Pinpoint the cell where the given text exists, returning its (X, Y) midpoint coordinate. 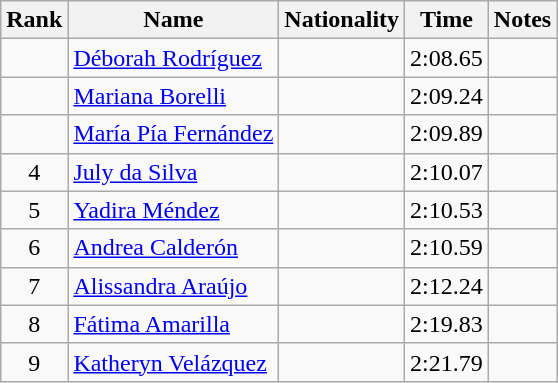
Rank (34, 20)
Fátima Amarilla (174, 324)
2:12.24 (447, 286)
Andrea Calderón (174, 248)
2:10.07 (447, 172)
Nationality (342, 20)
2:10.53 (447, 210)
Time (447, 20)
María Pía Fernández (174, 134)
July da Silva (174, 172)
Notes (522, 20)
2:10.59 (447, 248)
4 (34, 172)
2:09.24 (447, 96)
2:09.89 (447, 134)
2:21.79 (447, 362)
6 (34, 248)
Déborah Rodríguez (174, 58)
Katheryn Velázquez (174, 362)
5 (34, 210)
2:19.83 (447, 324)
9 (34, 362)
Yadira Méndez (174, 210)
8 (34, 324)
7 (34, 286)
2:08.65 (447, 58)
Name (174, 20)
Alissandra Araújo (174, 286)
Mariana Borelli (174, 96)
